Capture the cell that displays the provided text and extract its [X, Y] central coordinate. 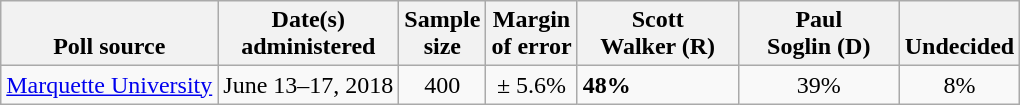
39% [818, 85]
Samplesize [442, 34]
Marginof error [532, 34]
Marquette University [110, 85]
400 [442, 85]
Poll source [110, 34]
Undecided [959, 34]
8% [959, 85]
48% [658, 85]
ScottWalker (R) [658, 34]
PaulSoglin (D) [818, 34]
Date(s)administered [308, 34]
June 13–17, 2018 [308, 85]
± 5.6% [532, 85]
